Search for the cell housing the specified text and yield its (x, y) center coordinate. 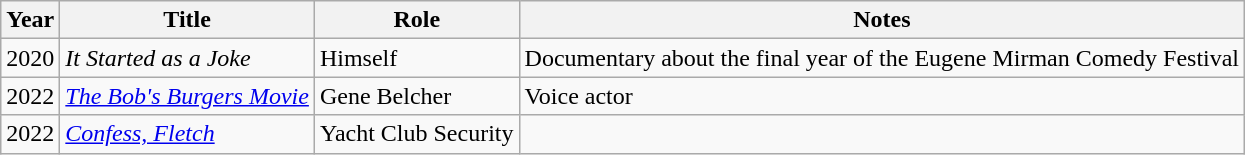
Year (30, 20)
Notes (882, 20)
Yacht Club Security (416, 134)
Gene Belcher (416, 96)
Documentary about the final year of the Eugene Mirman Comedy Festival (882, 58)
Himself (416, 58)
Role (416, 20)
Title (188, 20)
Voice actor (882, 96)
The Bob's Burgers Movie (188, 96)
It Started as a Joke (188, 58)
Confess, Fletch (188, 134)
2020 (30, 58)
